Search for the cell housing the specified text and yield its (x, y) center coordinate. 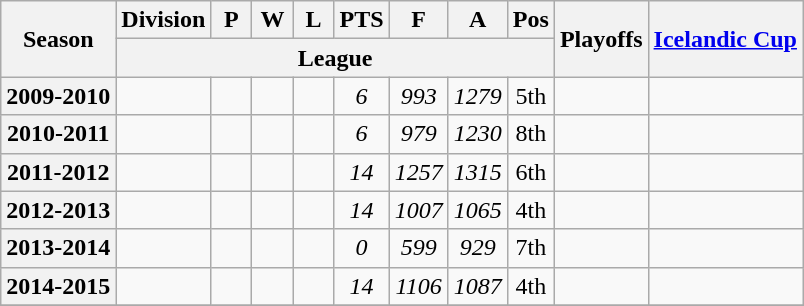
F (418, 20)
Playoffs (601, 39)
5th (530, 96)
8th (530, 134)
7th (530, 248)
2011-2012 (58, 172)
6th (530, 172)
979 (418, 134)
1106 (418, 286)
1087 (478, 286)
2014-2015 (58, 286)
2009-2010 (58, 96)
2013-2014 (58, 248)
1257 (418, 172)
993 (418, 96)
2012-2013 (58, 210)
929 (478, 248)
2010-2011 (58, 134)
1007 (418, 210)
599 (418, 248)
Icelandic Cup (725, 39)
1279 (478, 96)
1065 (478, 210)
L (314, 20)
A (478, 20)
Season (58, 39)
P (232, 20)
1315 (478, 172)
Pos (530, 20)
League (336, 58)
Division (164, 20)
1230 (478, 134)
PTS (362, 20)
W (272, 20)
0 (362, 248)
